Identify which cell holds the provided text, then report its (X, Y) central coordinate. 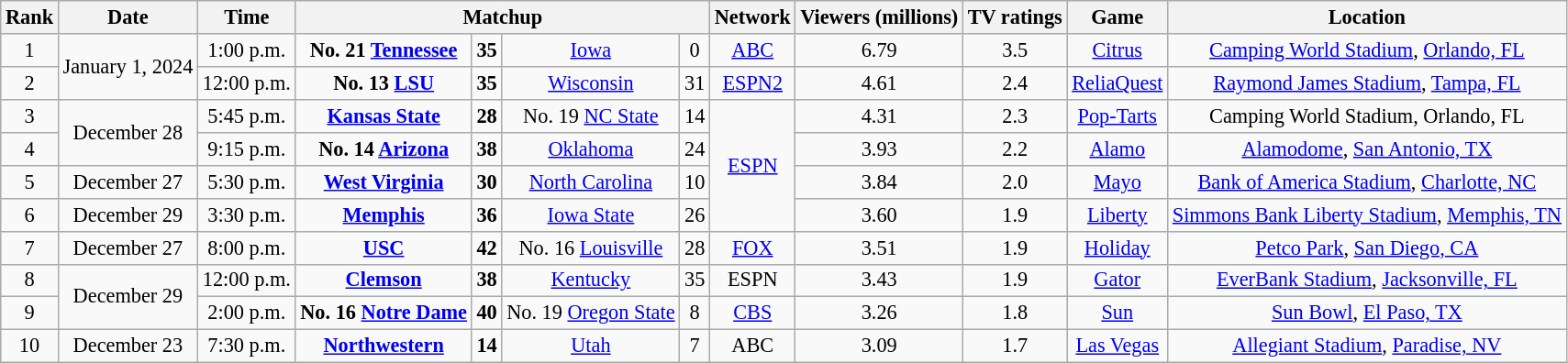
36 (486, 214)
24 (695, 148)
30 (486, 181)
Northwestern (384, 346)
North Carolina (591, 181)
Alamodome, San Antonio, TX (1367, 148)
42 (486, 247)
No. 14 Arizona (384, 148)
Utah (591, 346)
3.60 (879, 214)
No. 19 NC State (591, 115)
No. 19 Oregon State (591, 313)
No. 16 Notre Dame (384, 313)
Kansas State (384, 115)
2.4 (1015, 82)
7:30 p.m. (247, 346)
1.7 (1015, 346)
FOX (752, 247)
2.0 (1015, 181)
Matchup (503, 17)
3 (29, 115)
USC (384, 247)
5:45 p.m. (247, 115)
26 (695, 214)
Liberty (1118, 214)
Raymond James Stadium, Tampa, FL (1367, 82)
Mayo (1118, 181)
Oklahoma (591, 148)
Network (752, 17)
Sun (1118, 313)
Kentucky (591, 280)
West Virginia (384, 181)
6.79 (879, 50)
Las Vegas (1118, 346)
December 23 (128, 346)
Viewers (millions) (879, 17)
3.84 (879, 181)
31 (695, 82)
January 1, 2024 (128, 67)
Citrus (1118, 50)
Pop-Tarts (1118, 115)
Clemson (384, 280)
3.26 (879, 313)
4.61 (879, 82)
1 (29, 50)
Alamo (1118, 148)
TV ratings (1015, 17)
No. 13 LSU (384, 82)
4 (29, 148)
1:00 p.m. (247, 50)
2:00 p.m. (247, 313)
No. 16 Louisville (591, 247)
9 (29, 313)
Game (1118, 17)
0 (695, 50)
Time (247, 17)
Bank of America Stadium, Charlotte, NC (1367, 181)
5:30 p.m. (247, 181)
5 (29, 181)
Gator (1118, 280)
4.31 (879, 115)
3.93 (879, 148)
CBS (752, 313)
Allegiant Stadium, Paradise, NV (1367, 346)
3:30 p.m. (247, 214)
EverBank Stadium, Jacksonville, FL (1367, 280)
ESPN2 (752, 82)
40 (486, 313)
Wisconsin (591, 82)
3.51 (879, 247)
December 28 (128, 132)
3.5 (1015, 50)
Petco Park, San Diego, CA (1367, 247)
6 (29, 214)
2.3 (1015, 115)
9:15 p.m. (247, 148)
Sun Bowl, El Paso, TX (1367, 313)
3.09 (879, 346)
Location (1367, 17)
Rank (29, 17)
3.43 (879, 280)
Iowa State (591, 214)
1.8 (1015, 313)
2.2 (1015, 148)
Memphis (384, 214)
No. 21 Tennessee (384, 50)
8:00 p.m. (247, 247)
ReliaQuest (1118, 82)
Holiday (1118, 247)
Simmons Bank Liberty Stadium, Memphis, TN (1367, 214)
Iowa (591, 50)
Date (128, 17)
2 (29, 82)
